Output the [X, Y] coordinate of the center of the cell containing the given text.  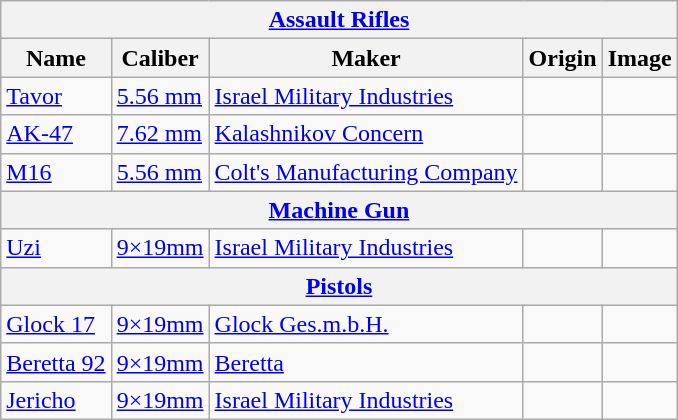
Beretta [366, 362]
Kalashnikov Concern [366, 134]
Name [56, 58]
M16 [56, 172]
Pistols [339, 286]
Maker [366, 58]
Beretta 92 [56, 362]
Uzi [56, 248]
Machine Gun [339, 210]
Tavor [56, 96]
7.62 mm [160, 134]
Jericho [56, 400]
Colt's Manufacturing Company [366, 172]
AK-47 [56, 134]
Origin [562, 58]
Image [640, 58]
Glock 17 [56, 324]
Caliber [160, 58]
Glock Ges.m.b.H. [366, 324]
Assault Rifles [339, 20]
